Search for the cell housing the specified text and yield its (x, y) center coordinate. 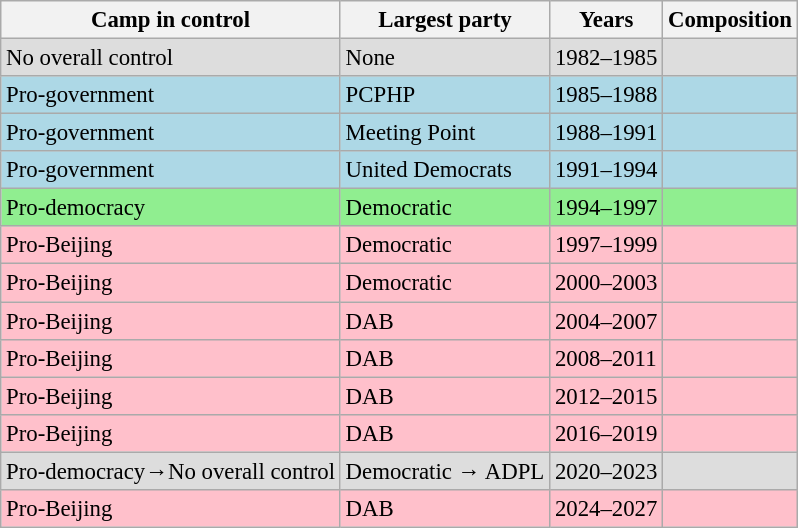
Composition (730, 20)
2008–2011 (606, 358)
1988–1991 (606, 133)
1982–1985 (606, 58)
1994–1997 (606, 208)
Democratic → ADPL (444, 471)
No overall control (171, 58)
Pro-democracy (171, 208)
None (444, 58)
Years (606, 20)
Meeting Point (444, 133)
2024–2027 (606, 509)
PCPHP (444, 95)
Largest party (444, 20)
1997–1999 (606, 245)
Pro-democracy→No overall control (171, 471)
2016–2019 (606, 433)
1985–1988 (606, 95)
2000–2003 (606, 283)
United Democrats (444, 170)
1991–1994 (606, 170)
2004–2007 (606, 321)
2012–2015 (606, 396)
2020–2023 (606, 471)
Camp in control (171, 20)
